Return [X, Y] of the center of cell containing provided text 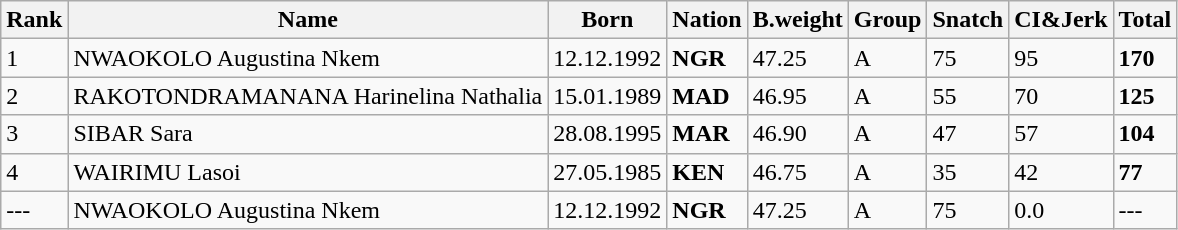
104 [1145, 134]
95 [1061, 58]
WAIRIMU Lasoi [308, 172]
Nation [707, 20]
46.75 [798, 172]
27.05.1985 [608, 172]
47 [968, 134]
KEN [707, 172]
15.01.1989 [608, 96]
Snatch [968, 20]
4 [34, 172]
Name [308, 20]
Group [888, 20]
MAD [707, 96]
35 [968, 172]
SIBAR Sara [308, 134]
CI&Jerk [1061, 20]
1 [34, 58]
77 [1145, 172]
B.weight [798, 20]
57 [1061, 134]
Rank [34, 20]
170 [1145, 58]
3 [34, 134]
42 [1061, 172]
46.95 [798, 96]
RAKOTONDRAMANANA Harinelina Nathalia [308, 96]
Born [608, 20]
70 [1061, 96]
125 [1145, 96]
Total [1145, 20]
0.0 [1061, 210]
46.90 [798, 134]
28.08.1995 [608, 134]
MAR [707, 134]
2 [34, 96]
55 [968, 96]
